Provide the (x, y) coordinate of the cell's center where the given text is located.  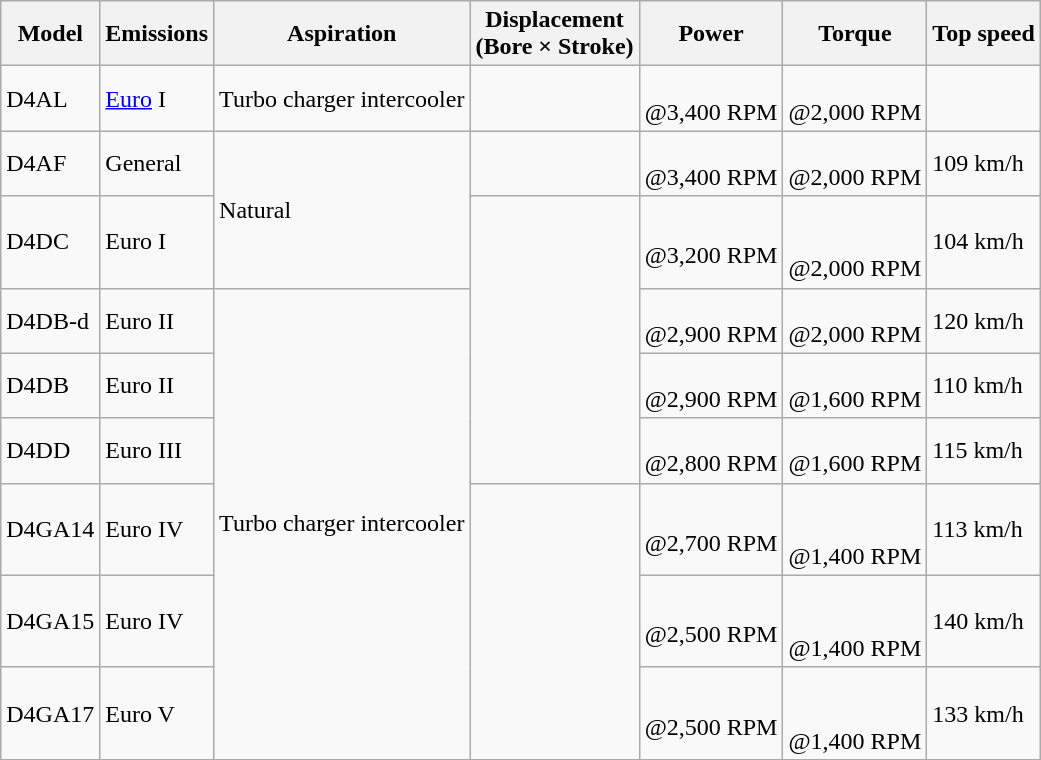
D4DC (50, 242)
Torque (855, 34)
D4GA15 (50, 621)
@2,700 RPM (711, 529)
D4GA14 (50, 529)
Euro III (157, 450)
Aspiration (342, 34)
Power (711, 34)
109 km/h (984, 164)
Top speed (984, 34)
140 km/h (984, 621)
Model (50, 34)
110 km/h (984, 386)
Emissions (157, 34)
Displacement(Bore × Stroke) (554, 34)
D4DB (50, 386)
@3,200 RPM (711, 242)
104 km/h (984, 242)
113 km/h (984, 529)
D4DB-d (50, 320)
D4DD (50, 450)
@2,800 RPM (711, 450)
General (157, 164)
D4GA17 (50, 713)
115 km/h (984, 450)
D4AF (50, 164)
Natural (342, 210)
120 km/h (984, 320)
Euro V (157, 713)
133 km/h (984, 713)
D4AL (50, 98)
